Provide the [X, Y] coordinate of the cell's center where the given text is located.  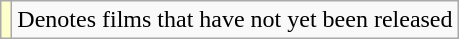
Denotes films that have not yet been released [235, 20]
